Return the [X, Y] coordinate for the center point of the cell that contains the specified text.  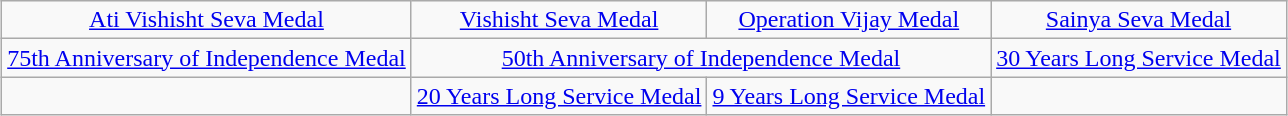
20 Years Long Service Medal [559, 96]
Vishisht Seva Medal [559, 20]
50th Anniversary of Independence Medal [700, 58]
75th Anniversary of Independence Medal [207, 58]
Operation Vijay Medal [849, 20]
30 Years Long Service Medal [1139, 58]
Ati Vishisht Seva Medal [207, 20]
Sainya Seva Medal [1139, 20]
9 Years Long Service Medal [849, 96]
